Detect which cell encompasses the target text, then output its [X, Y] center coordinate. 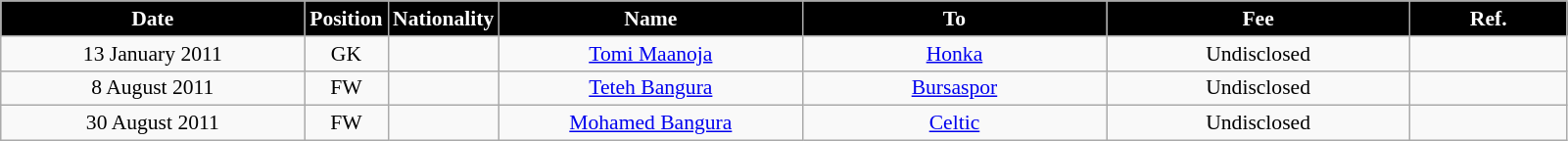
Honka [954, 54]
To [954, 19]
Tomi Maanoja [650, 54]
13 January 2011 [153, 54]
GK [347, 54]
Bursaspor [954, 88]
Position [347, 19]
Teteh Bangura [650, 88]
Fee [1259, 19]
8 August 2011 [153, 88]
Ref. [1489, 19]
Name [650, 19]
Mohamed Bangura [650, 123]
Nationality [443, 19]
30 August 2011 [153, 123]
Celtic [954, 123]
Date [153, 19]
